Find where the given text appears and provide that cell's center as [x, y] coordinate. 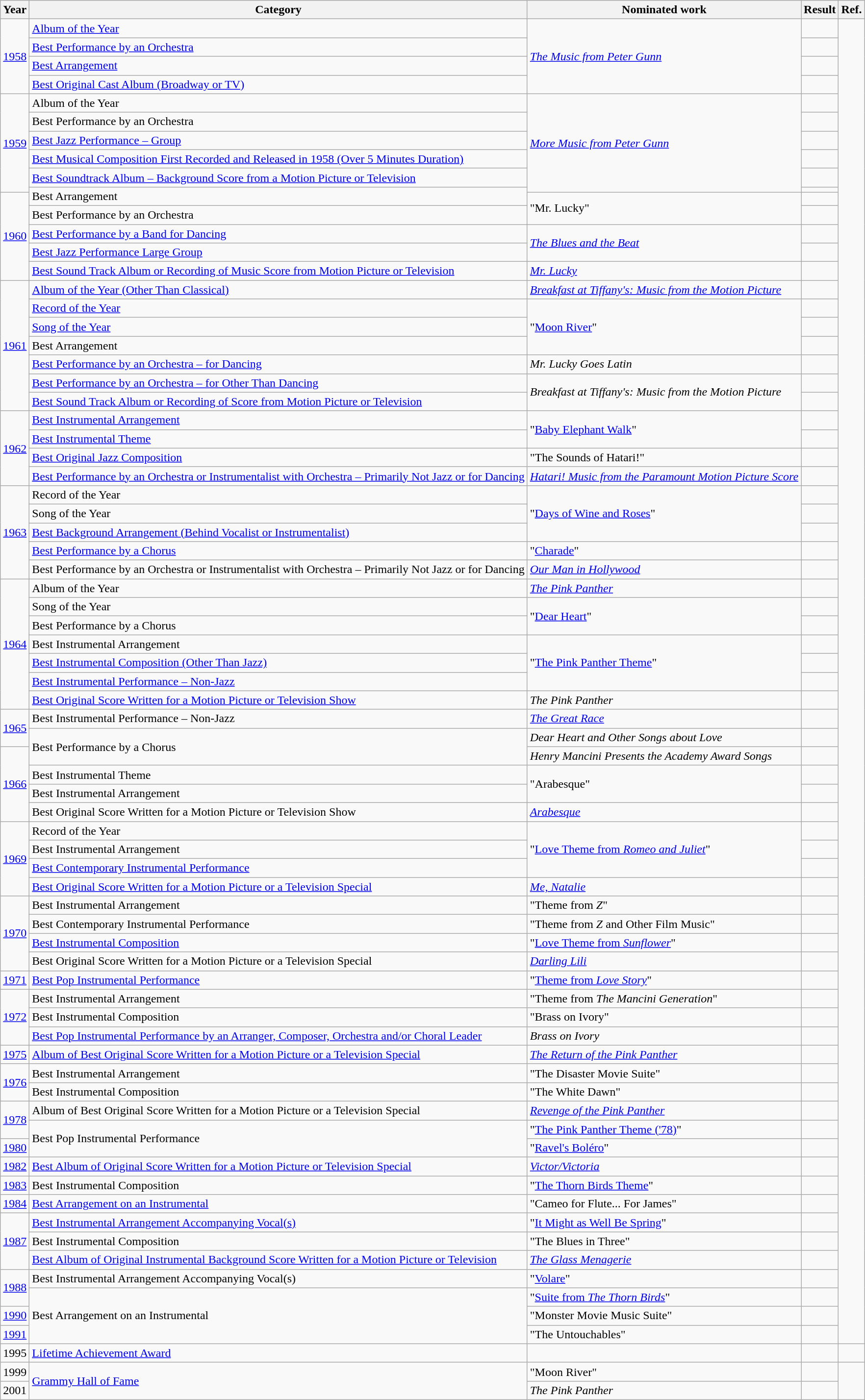
Best Soundtrack Album – Background Score from a Motion Picture or Television [279, 177]
1961 [15, 346]
1995 [15, 1353]
1965 [15, 728]
"Theme from Z" [664, 905]
"The Pink Panther Theme ('78)" [664, 1129]
Best Original Cast Album (Broadway or TV) [279, 84]
1990 [15, 1316]
"Ravel's Boléro" [664, 1148]
Nominated work [664, 10]
"Arabesque" [664, 784]
Album of the Year (Other Than Classical) [279, 290]
1980 [15, 1148]
1971 [15, 980]
Revenge of the Pink Panther [664, 1110]
"Dear Heart" [664, 616]
Henry Mancini Presents the Academy Award Songs [664, 756]
Best Performance by an Orchestra – for Other Than Dancing [279, 383]
Arabesque [664, 812]
"Love Theme from Sunflower" [664, 943]
1978 [15, 1120]
The Great Race [664, 719]
1962 [15, 448]
Best Album of Original Instrumental Background Score Written for a Motion Picture or Television [279, 1260]
"Cameo for Flute... For James" [664, 1204]
Our Man in Hollywood [664, 570]
"Monster Movie Music Suite" [664, 1316]
Year [15, 10]
Mr. Lucky [664, 271]
"The Sounds of Hatari!" [664, 457]
"The Thorn Birds Theme" [664, 1185]
The Glass Menagerie [664, 1260]
Best Performance by an Orchestra – for Dancing [279, 364]
Me, Natalie [664, 887]
Best Sound Track Album or Recording of Score from Motion Picture or Television [279, 401]
"The Disaster Movie Suite" [664, 1073]
"It Might as Well Be Spring" [664, 1223]
"Days of Wine and Roses" [664, 513]
"Theme from Z and Other Film Music" [664, 924]
1966 [15, 784]
1960 [15, 236]
Brass on Ivory [664, 1036]
Mr. Lucky Goes Latin [664, 364]
"The Blues in Three" [664, 1241]
Result [820, 10]
"Mr. Lucky" [664, 208]
"Charade" [664, 551]
1984 [15, 1204]
1972 [15, 1017]
Best Original Jazz Composition [279, 457]
Best Sound Track Album or Recording of Music Score from Motion Picture or Television [279, 271]
The Blues and the Beat [664, 243]
The Return of the Pink Panther [664, 1054]
1970 [15, 933]
Dear Heart and Other Songs about Love [664, 737]
Best Performance by a Band for Dancing [279, 234]
More Music from Peter Gunn [664, 143]
"Love Theme from Romeo and Juliet" [664, 850]
1991 [15, 1334]
"The Pink Panther Theme" [664, 663]
Best Background Arrangement (Behind Vocalist or Instrumentalist) [279, 532]
1982 [15, 1167]
1969 [15, 859]
Hatari! Music from the Paramount Motion Picture Score [664, 476]
1963 [15, 532]
Darling Lili [664, 961]
"The Untouchables" [664, 1334]
1988 [15, 1288]
Best Album of Original Score Written for a Motion Picture or Television Special [279, 1167]
"Theme from The Mancini Generation" [664, 999]
Lifetime Achievement Award [279, 1353]
1983 [15, 1185]
1959 [15, 143]
Grammy Hall of Fame [279, 1381]
1976 [15, 1082]
1987 [15, 1241]
1964 [15, 644]
Best Jazz Performance – Group [279, 140]
Best Jazz Performance Large Group [279, 252]
Category [279, 10]
Best Musical Composition First Recorded and Released in 1958 (Over 5 Minutes Duration) [279, 159]
Ref. [851, 10]
"Volare" [664, 1278]
Victor/Victoria [664, 1167]
The Music from Peter Gunn [664, 56]
1975 [15, 1054]
"Baby Elephant Walk" [664, 429]
"The White Dawn" [664, 1092]
1999 [15, 1372]
"Suite from The Thorn Birds" [664, 1297]
Best Instrumental Composition (Other Than Jazz) [279, 663]
"Theme from Love Story" [664, 980]
Best Pop Instrumental Performance by an Arranger, Composer, Orchestra and/or Choral Leader [279, 1036]
2001 [15, 1390]
1958 [15, 56]
"Brass on Ivory" [664, 1017]
